Locate the cell with the specified text and output its [X, Y] center coordinate. 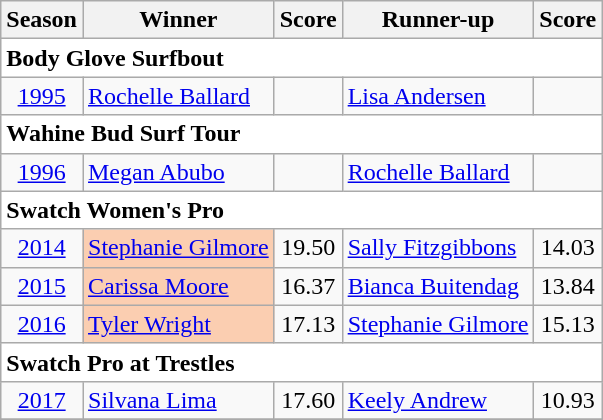
Body Glove Surfbout [302, 58]
2016 [42, 324]
2017 [42, 400]
17.13 [308, 324]
1995 [42, 96]
Runner-up [438, 20]
2014 [42, 248]
10.93 [568, 400]
2015 [42, 286]
19.50 [308, 248]
15.13 [568, 324]
Silvana Lima [178, 400]
13.84 [568, 286]
Sally Fitzgibbons [438, 248]
17.60 [308, 400]
Lisa Andersen [438, 96]
Swatch Pro at Trestles [302, 362]
Bianca Buitendag [438, 286]
Season [42, 20]
Winner [178, 20]
Megan Abubo [178, 172]
Swatch Women's Pro [302, 210]
Carissa Moore [178, 286]
Tyler Wright [178, 324]
Wahine Bud Surf Tour [302, 134]
Keely Andrew [438, 400]
1996 [42, 172]
16.37 [308, 286]
14.03 [568, 248]
